Return [X, Y] of the center of cell containing provided text 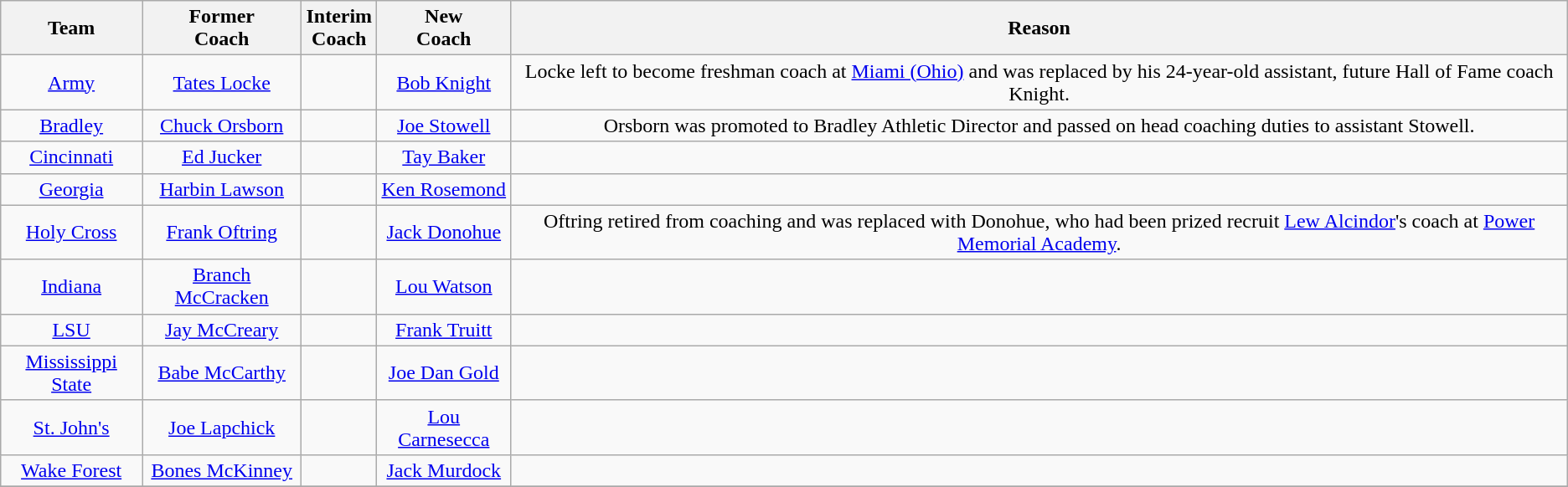
Holy Cross [72, 233]
Bob Knight [444, 82]
Bones McKinney [222, 470]
Army [72, 82]
Chuck Orsborn [222, 126]
Cincinnati [72, 157]
LSU [72, 330]
Jack Murdock [444, 470]
Locke left to become freshman coach at Miami (Ohio) and was replaced by his 24-year-old assistant, future Hall of Fame coach Knight. [1039, 82]
Georgia [72, 189]
Jack Donohue [444, 233]
Branch McCracken [222, 286]
Jay McCreary [222, 330]
Frank Truitt [444, 330]
Tay Baker [444, 157]
St. John's [72, 427]
Ed Jucker [222, 157]
Lou Watson [444, 286]
Ken Rosemond [444, 189]
Oftring retired from coaching and was replaced with Donohue, who had been prized recruit Lew Alcindor's coach at Power Memorial Academy. [1039, 233]
Mississippi State [72, 373]
NewCoach [444, 28]
Orsborn was promoted to Bradley Athletic Director and passed on head coaching duties to assistant Stowell. [1039, 126]
Indiana [72, 286]
Wake Forest [72, 470]
Frank Oftring [222, 233]
Team [72, 28]
InterimCoach [339, 28]
Bradley [72, 126]
Joe Lapchick [222, 427]
FormerCoach [222, 28]
Lou Carnesecca [444, 427]
Tates Locke [222, 82]
Harbin Lawson [222, 189]
Joe Dan Gold [444, 373]
Babe McCarthy [222, 373]
Joe Stowell [444, 126]
Reason [1039, 28]
